Determine the (x, y) coordinate at the center of the cell enclosing the given text.  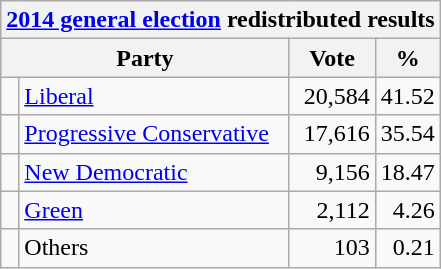
2,112 (332, 210)
New Democratic (154, 172)
35.54 (408, 134)
Vote (332, 58)
4.26 (408, 210)
0.21 (408, 248)
18.47 (408, 172)
17,616 (332, 134)
Progressive Conservative (154, 134)
103 (332, 248)
20,584 (332, 96)
Liberal (154, 96)
% (408, 58)
41.52 (408, 96)
Green (154, 210)
Others (154, 248)
9,156 (332, 172)
Party (145, 58)
2014 general election redistributed results (220, 20)
